Find where the given text appears and provide that cell's center as [X, Y] coordinate. 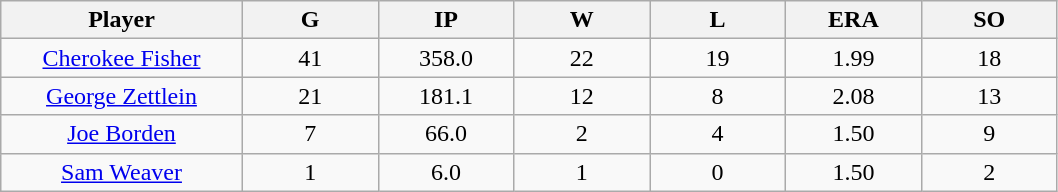
Cherokee Fisher [122, 58]
9 [989, 134]
12 [582, 96]
66.0 [446, 134]
19 [718, 58]
4 [718, 134]
G [310, 20]
George Zettlein [122, 96]
41 [310, 58]
Joe Borden [122, 134]
6.0 [446, 172]
ERA [854, 20]
18 [989, 58]
IP [446, 20]
181.1 [446, 96]
L [718, 20]
Player [122, 20]
SO [989, 20]
13 [989, 96]
21 [310, 96]
8 [718, 96]
Sam Weaver [122, 172]
22 [582, 58]
0 [718, 172]
358.0 [446, 58]
2.08 [854, 96]
W [582, 20]
7 [310, 134]
1.99 [854, 58]
